Scan for the cell matching the given text and deliver its [x, y] coordinate at center. 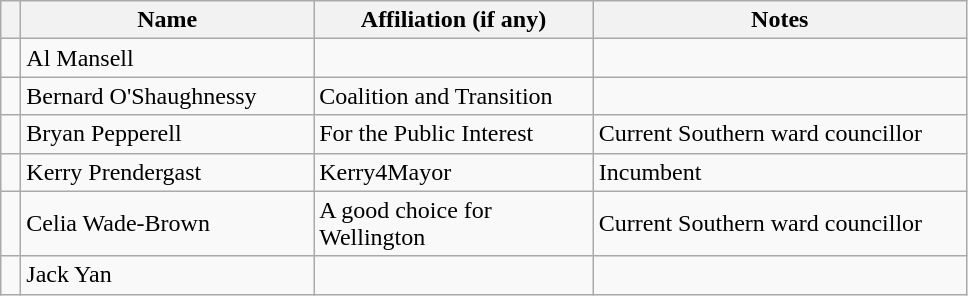
Incumbent [780, 172]
Notes [780, 20]
Name [168, 20]
A good choice for Wellington [454, 224]
Al Mansell [168, 58]
Coalition and Transition [454, 96]
Affiliation (if any) [454, 20]
Bryan Pepperell [168, 134]
For the Public Interest [454, 134]
Jack Yan [168, 275]
Kerry Prendergast [168, 172]
Kerry4Mayor [454, 172]
Bernard O'Shaughnessy [168, 96]
Celia Wade-Brown [168, 224]
